Pinpoint the cell where the given text exists, returning its [x, y] midpoint coordinate. 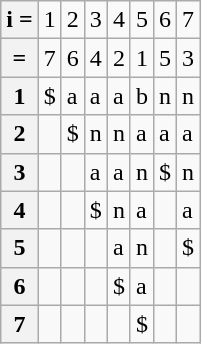
i = [20, 20]
b [142, 96]
= [20, 58]
